For the text-containing cell, return its midpoint in (X, Y) coordinate format. 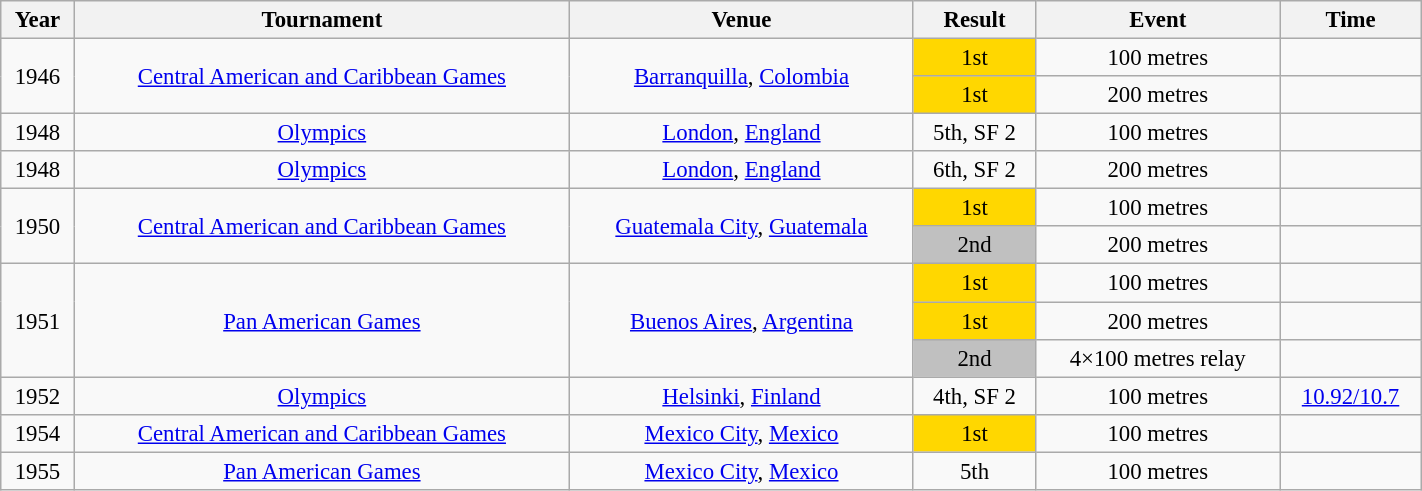
1950 (38, 226)
Time (1350, 20)
1946 (38, 76)
Venue (742, 20)
10.92/10.7 (1350, 396)
1955 (38, 471)
Helsinki, Finland (742, 396)
Buenos Aires, Argentina (742, 320)
Result (974, 20)
5th, SF 2 (974, 133)
Guatemala City, Guatemala (742, 226)
1952 (38, 396)
Year (38, 20)
Tournament (322, 20)
Event (1158, 20)
Barranquilla, Colombia (742, 76)
1951 (38, 320)
6th, SF 2 (974, 170)
4th, SF 2 (974, 396)
1954 (38, 433)
5th (974, 471)
4×100 metres relay (1158, 358)
